Locate the cell with the specified text and output its [X, Y] center coordinate. 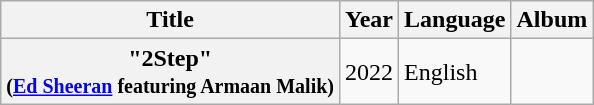
"2Step"(Ed Sheeran featuring Armaan Malik) [170, 72]
Album [552, 20]
Language [455, 20]
English [455, 72]
2022 [370, 72]
Year [370, 20]
Title [170, 20]
